Return the (X, Y) coordinate for the center point of the cell that contains the specified text.  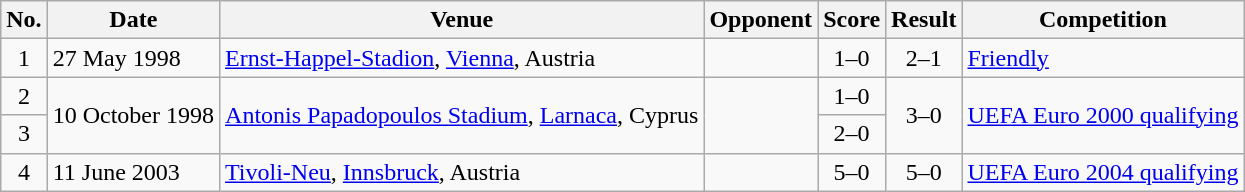
27 May 1998 (133, 58)
Competition (1103, 20)
Date (133, 20)
UEFA Euro 2000 qualifying (1103, 115)
Antonis Papadopoulos Stadium, Larnaca, Cyprus (462, 115)
3 (24, 134)
2–0 (852, 134)
No. (24, 20)
3–0 (924, 115)
11 June 2003 (133, 172)
Score (852, 20)
2 (24, 96)
10 October 1998 (133, 115)
Tivoli-Neu, Innsbruck, Austria (462, 172)
2–1 (924, 58)
Friendly (1103, 58)
UEFA Euro 2004 qualifying (1103, 172)
Venue (462, 20)
Result (924, 20)
Opponent (761, 20)
Ernst-Happel-Stadion, Vienna, Austria (462, 58)
1 (24, 58)
4 (24, 172)
